Capture the cell that displays the provided text and extract its (x, y) central coordinate. 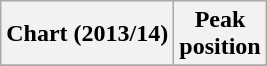
Chart (2013/14) (88, 34)
Peakposition (220, 34)
